Extract the (x, y) coordinate from the center of the cell holding the provided text.  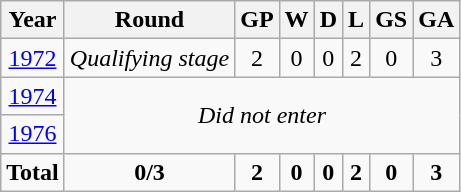
GA (436, 20)
Did not enter (262, 115)
GP (257, 20)
W (296, 20)
Total (33, 172)
1972 (33, 58)
L (356, 20)
Qualifying stage (149, 58)
1976 (33, 134)
D (328, 20)
0/3 (149, 172)
1974 (33, 96)
GS (392, 20)
Year (33, 20)
Round (149, 20)
